Locate the cell with the specified text and output its (X, Y) center coordinate. 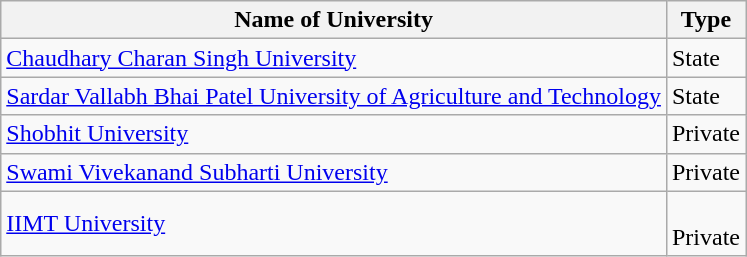
Sardar Vallabh Bhai Patel University of Agriculture and Technology (334, 96)
Swami Vivekanand Subharti University (334, 172)
Type (706, 20)
Name of University (334, 20)
Chaudhary Charan Singh University (334, 58)
Shobhit University (334, 134)
IIMT University (334, 224)
